Provide the [X, Y] coordinate of the cell's center where the given text is located.  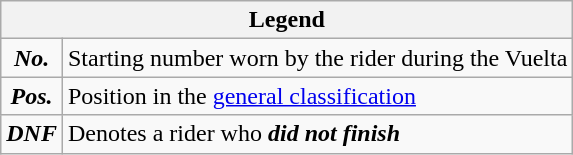
Denotes a rider who did not finish [317, 134]
Legend [287, 20]
No. [32, 58]
Starting number worn by the rider during the Vuelta [317, 58]
DNF [32, 134]
Position in the general classification [317, 96]
Pos. [32, 96]
